From the cell containing the given text, extract its center point as (x, y) coordinate. 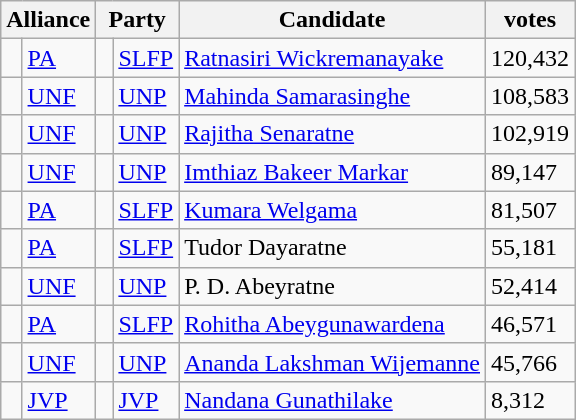
45,766 (530, 362)
Imthiaz Bakeer Markar (332, 172)
52,414 (530, 286)
Ratnasiri Wickremanayake (332, 58)
Rohitha Abeygunawardena (332, 324)
Party (138, 20)
Kumara Welgama (332, 210)
46,571 (530, 324)
Tudor Dayaratne (332, 248)
81,507 (530, 210)
55,181 (530, 248)
Candidate (332, 20)
Alliance (48, 20)
Mahinda Samarasinghe (332, 96)
P. D. Abeyratne (332, 286)
102,919 (530, 134)
108,583 (530, 96)
Ananda Lakshman Wijemanne (332, 362)
89,147 (530, 172)
votes (530, 20)
8,312 (530, 400)
Rajitha Senaratne (332, 134)
120,432 (530, 58)
Nandana Gunathilake (332, 400)
